Capture the cell that displays the provided text and extract its (X, Y) central coordinate. 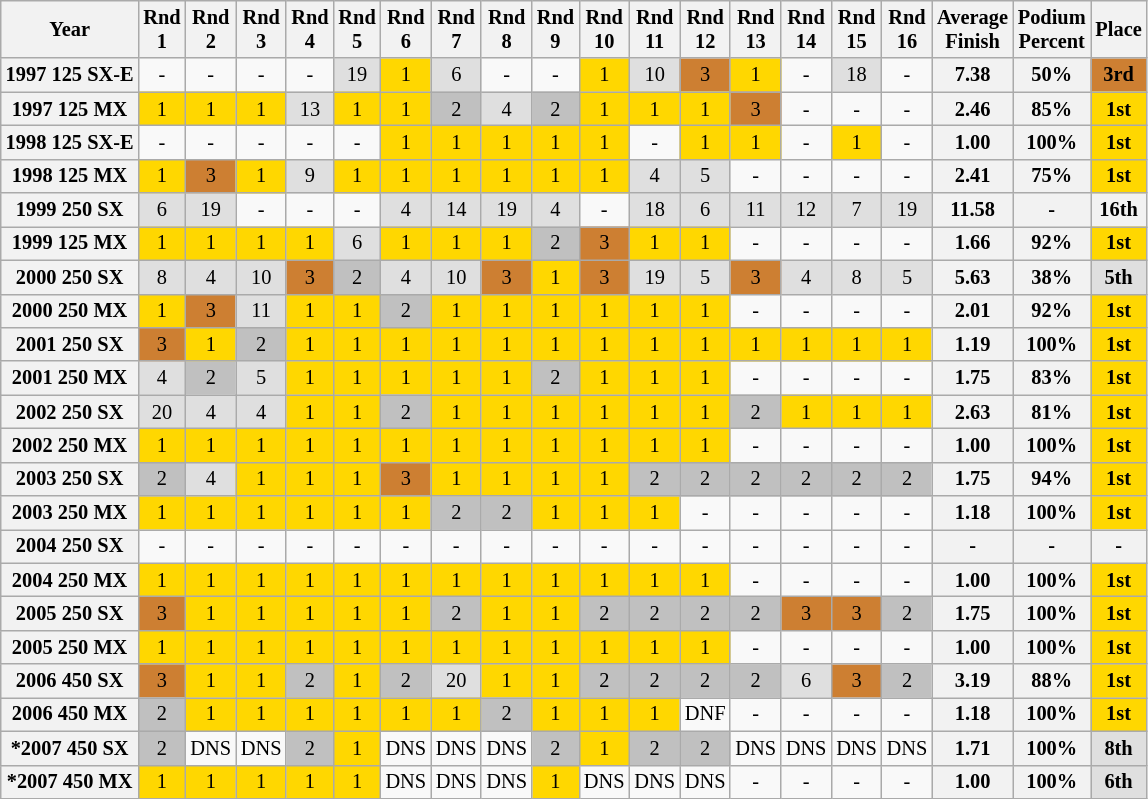
Rnd8 (506, 29)
2.01 (972, 311)
83% (1052, 378)
Rnd12 (705, 29)
13 (310, 109)
1997 125 MX (70, 109)
7.38 (972, 75)
16th (1118, 210)
1998 125 MX (70, 176)
2003 250 SX (70, 479)
2006 450 MX (70, 714)
38% (1052, 277)
Rnd16 (907, 29)
1.66 (972, 243)
2.41 (972, 176)
81% (1052, 412)
Rnd3 (261, 29)
5.63 (972, 277)
Year (70, 29)
7 (856, 210)
Rnd15 (856, 29)
2004 250 MX (70, 580)
12 (806, 210)
11.58 (972, 210)
2001 250 SX (70, 344)
DNF (705, 714)
Rnd1 (162, 29)
Rnd5 (356, 29)
1999 250 SX (70, 210)
6th (1118, 782)
2002 250 MX (70, 445)
88% (1052, 681)
2000 250 MX (70, 311)
3.19 (972, 681)
2005 250 SX (70, 613)
2005 250 MX (70, 647)
Rnd9 (556, 29)
2004 250 SX (70, 546)
1.71 (972, 748)
Place (1118, 29)
2.63 (972, 412)
8th (1118, 748)
*2007 450 SX (70, 748)
1.19 (972, 344)
2000 250 SX (70, 277)
50% (1052, 75)
3rd (1118, 75)
*2007 450 MX (70, 782)
75% (1052, 176)
1999 125 MX (70, 243)
Rnd13 (755, 29)
Rnd10 (604, 29)
1997 125 SX-E (70, 75)
1998 125 SX-E (70, 142)
94% (1052, 479)
Rnd7 (456, 29)
5th (1118, 277)
Rnd11 (654, 29)
AverageFinish (972, 29)
14 (456, 210)
Rnd4 (310, 29)
85% (1052, 109)
Rnd14 (806, 29)
PodiumPercent (1052, 29)
2002 250 SX (70, 412)
Rnd2 (211, 29)
2006 450 SX (70, 681)
Rnd6 (406, 29)
9 (310, 176)
2001 250 MX (70, 378)
2.46 (972, 109)
2003 250 MX (70, 513)
